Extract the [x, y] coordinate from the center of the cell holding the provided text.  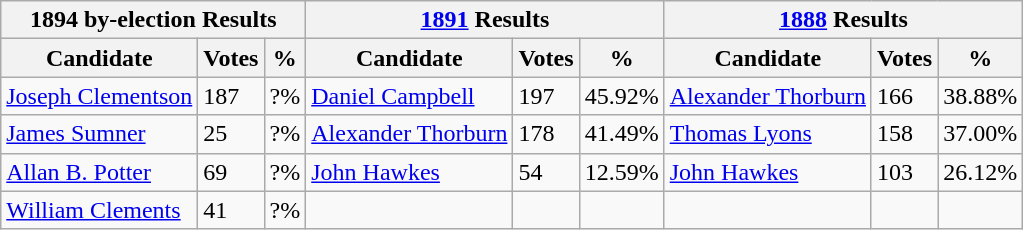
Thomas Lyons [768, 134]
69 [231, 172]
Joseph Clementson [100, 96]
187 [231, 96]
12.59% [622, 172]
Allan B. Potter [100, 172]
37.00% [980, 134]
Daniel Campbell [410, 96]
25 [231, 134]
166 [904, 96]
158 [904, 134]
William Clements [100, 210]
41 [231, 210]
197 [546, 96]
James Sumner [100, 134]
1888 Results [843, 20]
1894 by-election Results [154, 20]
54 [546, 172]
26.12% [980, 172]
41.49% [622, 134]
178 [546, 134]
103 [904, 172]
45.92% [622, 96]
1891 Results [485, 20]
38.88% [980, 96]
